Extract the [X, Y] coordinate from the center of the cell holding the provided text.  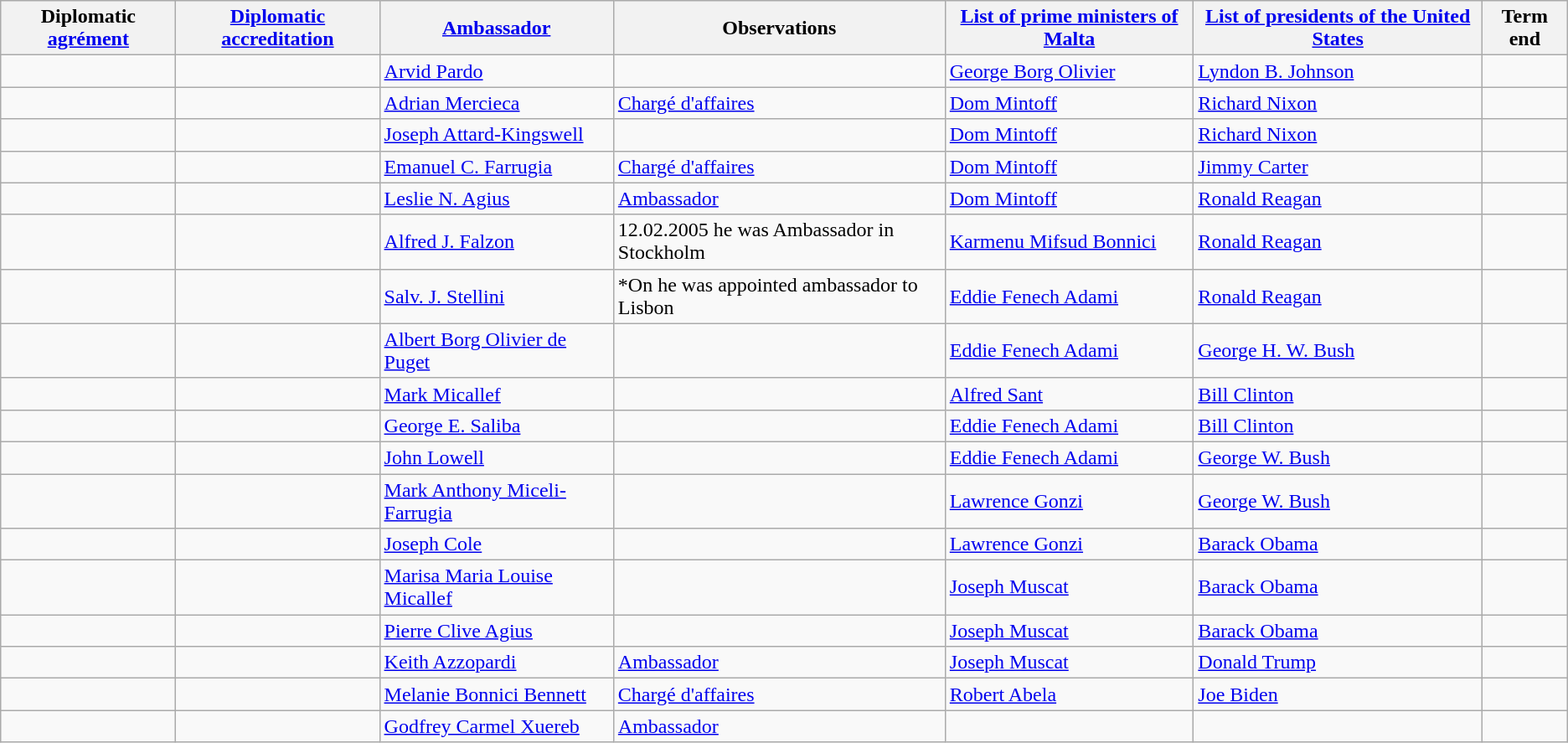
*On he was appointed ambassador to Lisbon [779, 297]
Godfrey Carmel Xuereb [496, 726]
George H. W. Bush [1338, 350]
Alfred J. Falzon [496, 241]
Karmenu Mifsud Bonnici [1069, 241]
Leslie N. Agius [496, 199]
Melanie Bonnici Bennett [496, 694]
Joe Biden [1338, 694]
Mark Anthony Miceli-Farrugia [496, 501]
George E. Saliba [496, 426]
Mark Micallef [496, 394]
Arvid Pardo [496, 71]
12.02.2005 he was Ambassador in Stockholm [779, 241]
List of prime ministers of Malta [1069, 28]
Diplomatic agrément [89, 28]
List of presidents of the United States [1338, 28]
Keith Azzopardi [496, 663]
Marisa Maria Louise Micallef [496, 588]
Robert Abela [1069, 694]
Pierre Clive Agius [496, 631]
Joseph Cole [496, 544]
Diplomatic accreditation [278, 28]
Lyndon B. Johnson [1338, 71]
George Borg Olivier [1069, 71]
Alfred Sant [1069, 394]
Term end [1524, 28]
Observations [779, 28]
Joseph Attard-Kingswell [496, 135]
Donald Trump [1338, 663]
Jimmy Carter [1338, 167]
Adrian Mercieca [496, 103]
John Lowell [496, 457]
Albert Borg Olivier de Puget [496, 350]
Salv. J. Stellini [496, 297]
Emanuel C. Farrugia [496, 167]
